Determine the (x, y) coordinate at the center of the cell enclosing the given text.  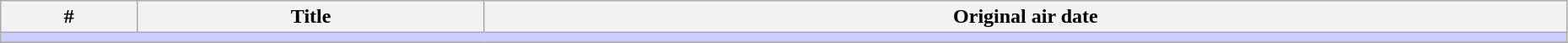
Original air date (1026, 17)
Title (311, 17)
# (69, 17)
